Find where the given text appears and provide that cell's center as [x, y] coordinate. 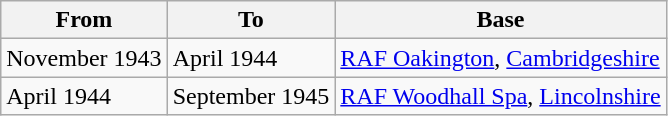
November 1943 [84, 58]
September 1945 [251, 96]
RAF Woodhall Spa, Lincolnshire [500, 96]
RAF Oakington, Cambridgeshire [500, 58]
From [84, 20]
To [251, 20]
Base [500, 20]
